Output the (X, Y) coordinate of the center of the cell containing the given text.  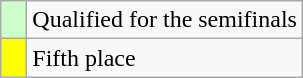
Fifth place (165, 58)
Qualified for the semifinals (165, 20)
